Identify which cell holds the provided text, then report its (x, y) central coordinate. 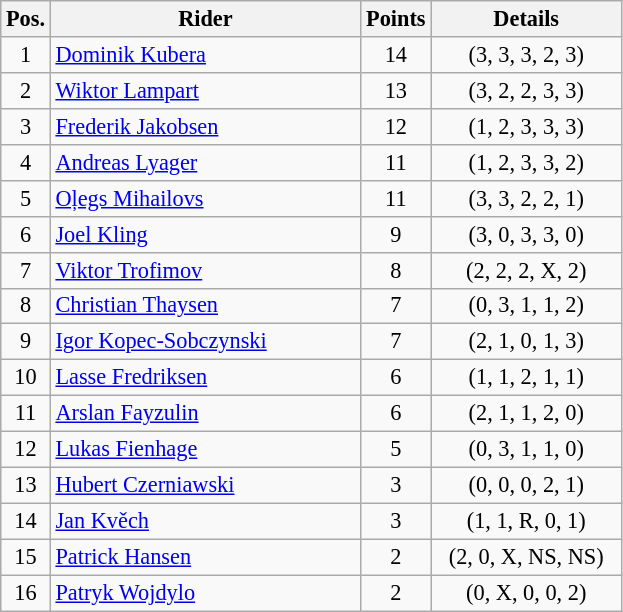
10 (26, 378)
Christian Thaysen (205, 306)
(1, 1, 2, 1, 1) (526, 378)
Jan Kvěch (205, 521)
(1, 1, R, 0, 1) (526, 521)
Patryk Wojdylo (205, 593)
(3, 0, 3, 3, 0) (526, 234)
Points (396, 19)
(0, 0, 0, 2, 1) (526, 485)
15 (26, 557)
(0, X, 0, 0, 2) (526, 593)
Lukas Fienhage (205, 450)
Joel Kling (205, 234)
(3, 2, 2, 3, 3) (526, 90)
(2, 2, 2, X, 2) (526, 270)
Wiktor Lampart (205, 90)
Andreas Lyager (205, 162)
(2, 1, 1, 2, 0) (526, 414)
1 (26, 55)
16 (26, 593)
Arslan Fayzulin (205, 414)
(0, 3, 1, 1, 2) (526, 306)
(1, 2, 3, 3, 2) (526, 162)
Rider (205, 19)
Oļegs Mihailovs (205, 198)
(3, 3, 2, 2, 1) (526, 198)
Patrick Hansen (205, 557)
(0, 3, 1, 1, 0) (526, 450)
Dominik Kubera (205, 55)
Igor Kopec-Sobczynski (205, 342)
Hubert Czerniawski (205, 485)
(2, 0, X, NS, NS) (526, 557)
Viktor Trofimov (205, 270)
Lasse Fredriksen (205, 378)
(1, 2, 3, 3, 3) (526, 126)
(2, 1, 0, 1, 3) (526, 342)
Pos. (26, 19)
Frederik Jakobsen (205, 126)
4 (26, 162)
(3, 3, 3, 2, 3) (526, 55)
Details (526, 19)
